Return [X, Y] of the center of cell containing provided text 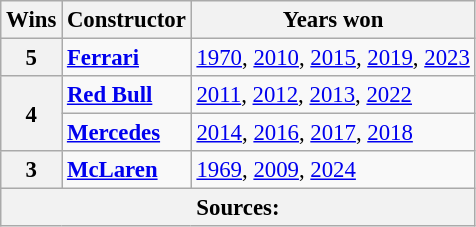
1970, 2010, 2015, 2019, 2023 [333, 58]
Red Bull [127, 95]
4 [32, 114]
1969, 2009, 2024 [333, 170]
McLaren [127, 170]
Mercedes [127, 133]
Sources: [238, 208]
2014, 2016, 2017, 2018 [333, 133]
Constructor [127, 20]
Years won [333, 20]
2011, 2012, 2013, 2022 [333, 95]
5 [32, 58]
Wins [32, 20]
3 [32, 170]
Ferrari [127, 58]
